Find where the given text appears and provide that cell's center as [X, Y] coordinate. 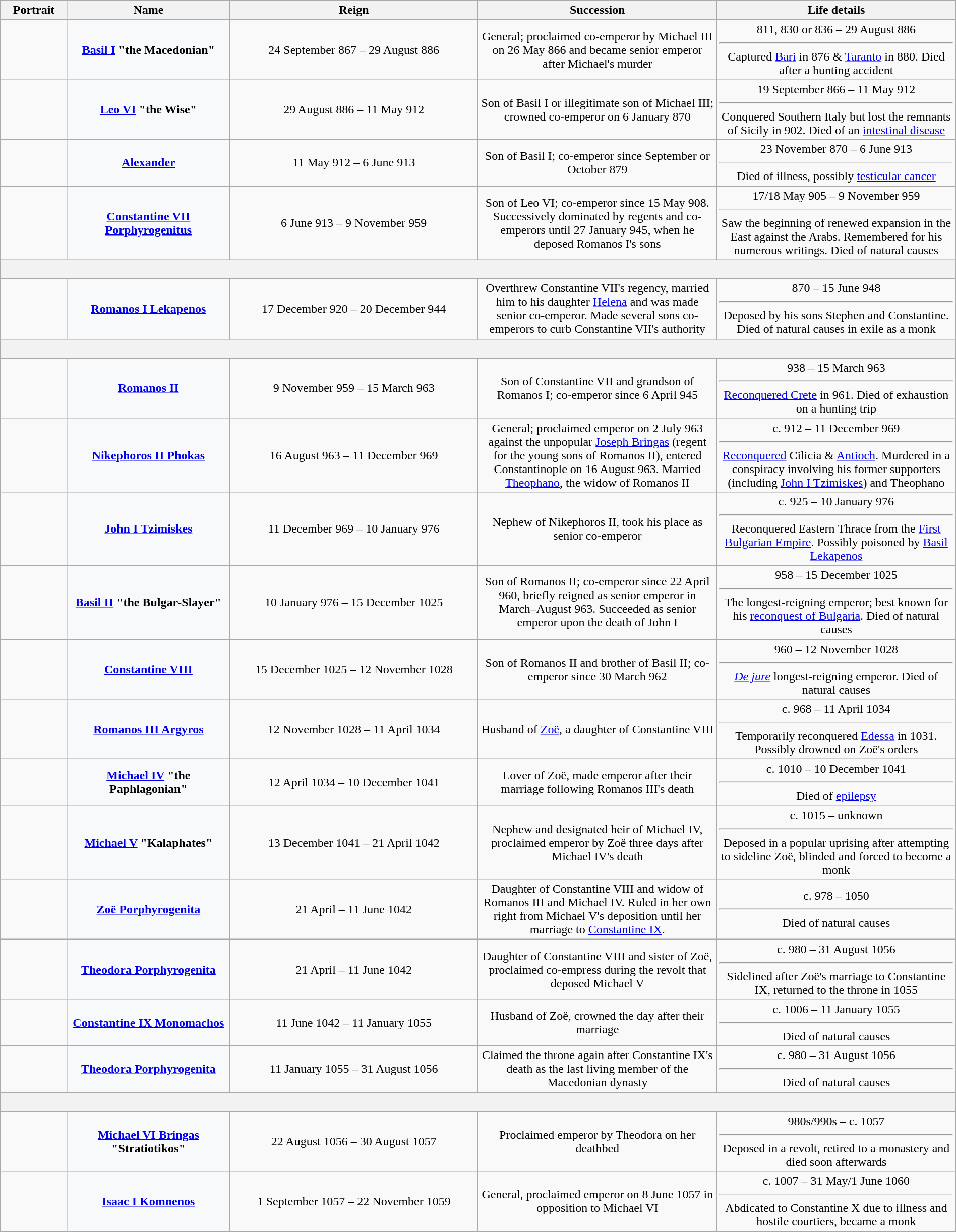
c. 1006 – 11 January 1055Died of natural causes [836, 1023]
811, 830 or 836 – 29 August 886Captured Bari in 876 & Taranto in 880. Died after a hunting accident [836, 49]
11 May 912 – 6 June 913 [354, 163]
Lover of Zoë, made emperor after their marriage following Romanos III's death [597, 783]
c. 1010 – 10 December 1041Died of epilepsy [836, 783]
c. 925 – 10 January 976Reconquered Eastern Thrace from the First Bulgarian Empire. Possibly poisoned by Basil Lekapenos [836, 529]
15 December 1025 – 12 November 1028 [354, 670]
Romanos III Argyros [148, 729]
1 September 1057 – 22 November 1059 [354, 1201]
Nephew of Nikephoros II, took his place as senior co-emperor [597, 529]
c. 980 – 31 August 1056Died of natural causes [836, 1069]
Claimed the throne again after Constantine IX's death as the last living member of the Macedonian dynasty [597, 1069]
938 – 15 March 963Reconquered Crete in 961. Died of exhaustion on a hunting trip [836, 388]
Alexander [148, 163]
Succession [597, 10]
c. 1007 – 31 May/1 June 1060Abdicated to Constantine X due to illness and hostile courtiers, became a monk [836, 1201]
6 June 913 – 9 November 959 [354, 223]
Michael V "Kalaphates" [148, 843]
12 April 1034 – 10 December 1041 [354, 783]
Constantine VIII [148, 670]
Husband of Zoë, a daughter of Constantine VIII [597, 729]
11 January 1055 – 31 August 1056 [354, 1069]
10 January 976 – 15 December 1025 [354, 602]
Daughter of Constantine VIII and sister of Zoë, proclaimed co-empress during the revolt that deposed Michael V [597, 969]
29 August 886 – 11 May 912 [354, 110]
c. 980 – 31 August 1056Sidelined after Zoë's marriage to Constantine IX, returned to the throne in 1055 [836, 969]
Constantine IX Monomachos [148, 1023]
Son of Basil I; co-emperor since September or October 879 [597, 163]
17 December 920 – 20 December 944 [354, 309]
Son of Constantine VII and grandson of Romanos I; co-emperor since 6 April 945 [597, 388]
c. 1015 – unknownDeposed in a popular uprising after attempting to sideline Zoë, blinded and forced to become a monk [836, 843]
980s/990s – c. 1057Deposed in a revolt, retired to a monastery and died soon afterwards [836, 1142]
958 – 15 December 1025The longest-reigning emperor; best known for his reconquest of Bulgaria. Died of natural causes [836, 602]
16 August 963 – 11 December 969 [354, 455]
Leo VI "the Wise" [148, 110]
Nephew and designated heir of Michael IV, proclaimed emperor by Zoë three days after Michael IV's death [597, 843]
960 – 12 November 1028De jure longest-reigning emperor. Died of natural causes [836, 670]
General; proclaimed co-emperor by Michael III on 26 May 866 and became senior emperor after Michael's murder [597, 49]
9 November 959 – 15 March 963 [354, 388]
11 June 1042 – 11 January 1055 [354, 1023]
John I Tzimiskes [148, 529]
Michael VI Bringas "Stratiotikos" [148, 1142]
19 September 866 – 11 May 912Conquered Southern Italy but lost the remnants of Sicily in 902. Died of an intestinal disease [836, 110]
c. 978 – 1050Died of natural causes [836, 910]
Proclaimed emperor by Theodora on her deathbed [597, 1142]
Constantine VIIPorphyrogenitus [148, 223]
Reign [354, 10]
General, proclaimed emperor on 8 June 1057 in opposition to Michael VI [597, 1201]
Son of Leo VI; co-emperor since 15 May 908. Successively dominated by regents and co-emperors until 27 January 945, when he deposed Romanos I's sons [597, 223]
24 September 867 – 29 August 886 [354, 49]
c. 968 – 11 April 1034Temporarily reconquered Edessa in 1031. Possibly drowned on Zoë's orders [836, 729]
Son of Romanos II and brother of Basil II; co-emperor since 30 March 962 [597, 670]
Isaac I Komnenos [148, 1201]
22 August 1056 – 30 August 1057 [354, 1142]
Zoë Porphyrogenita [148, 910]
Life details [836, 10]
Name [148, 10]
Romanos II [148, 388]
12 November 1028 – 11 April 1034 [354, 729]
870 – 15 June 948Deposed by his sons Stephen and Constantine. Died of natural causes in exile as a monk [836, 309]
11 December 969 – 10 January 976 [354, 529]
Basil I "the Macedonian" [148, 49]
23 November 870 – 6 June 913Died of illness, possibly testicular cancer [836, 163]
Husband of Zoë, crowned the day after their marriage [597, 1023]
Nikephoros II Phokas [148, 455]
13 December 1041 – 21 April 1042 [354, 843]
Basil II "the Bulgar-Slayer" [148, 602]
Romanos I Lekapenos [148, 309]
Michael IV "the Paphlagonian" [148, 783]
Son of Basil I or illegitimate son of Michael III; crowned co-emperor on 6 January 870 [597, 110]
Portrait [34, 10]
